Output the (x, y) coordinate of the center of the cell containing the given text.  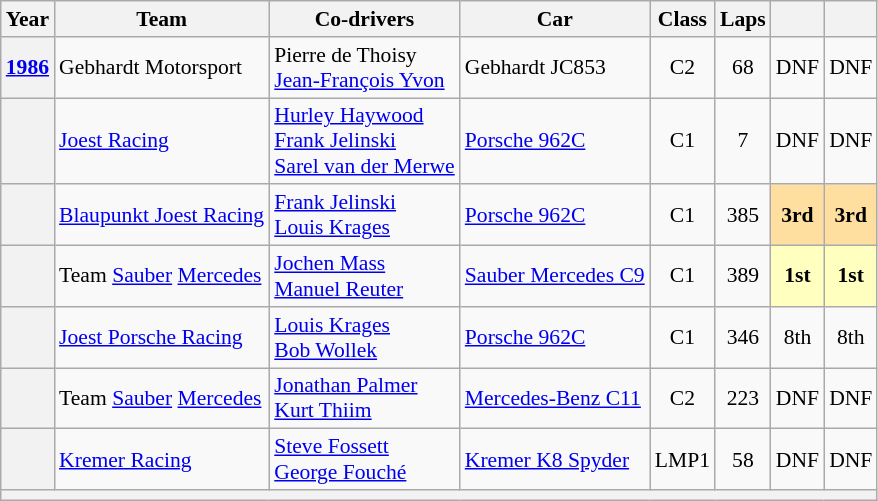
Blaupunkt Joest Racing (162, 216)
Louis Krages Bob Wollek (364, 338)
LMP1 (682, 460)
Car (555, 19)
Pierre de Thoisy Jean-François Yvon (364, 68)
Kremer Racing (162, 460)
Co-drivers (364, 19)
Joest Porsche Racing (162, 338)
Laps (743, 19)
Sauber Mercedes C9 (555, 276)
Year (28, 19)
58 (743, 460)
Kremer K8 Spyder (555, 460)
Hurley Haywood Frank Jelinski Sarel van der Merwe (364, 142)
7 (743, 142)
Gebhardt JC853 (555, 68)
Jonathan Palmer Kurt Thiim (364, 398)
346 (743, 338)
Gebhardt Motorsport (162, 68)
Frank Jelinski Louis Krages (364, 216)
Mercedes-Benz C11 (555, 398)
Steve Fossett George Fouché (364, 460)
Joest Racing (162, 142)
Jochen Mass Manuel Reuter (364, 276)
Class (682, 19)
68 (743, 68)
223 (743, 398)
389 (743, 276)
Team (162, 19)
1986 (28, 68)
385 (743, 216)
